Provide the [X, Y] coordinate of the cell's center where the given text is located.  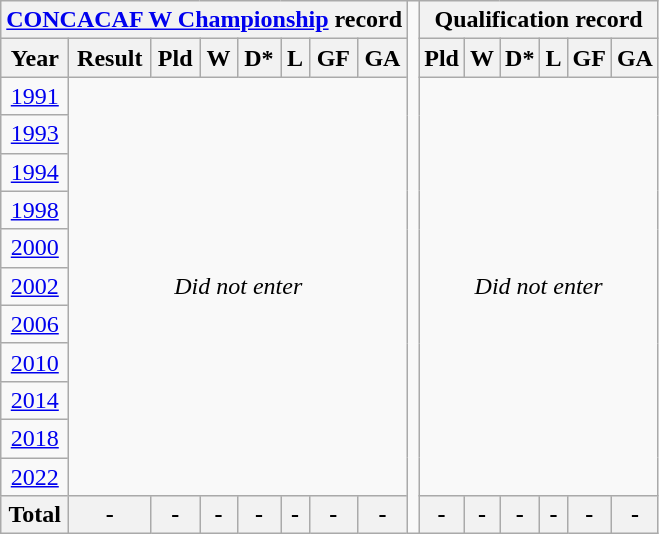
Year [35, 58]
2022 [35, 477]
2002 [35, 286]
1998 [35, 210]
2014 [35, 400]
2006 [35, 324]
Qualification record [539, 20]
Total [35, 515]
CONCACAF W Championship record [204, 20]
1994 [35, 172]
1991 [35, 96]
1993 [35, 134]
2010 [35, 362]
2000 [35, 248]
Result [110, 58]
2018 [35, 438]
